Locate the cell with the specified text and output its (X, Y) center coordinate. 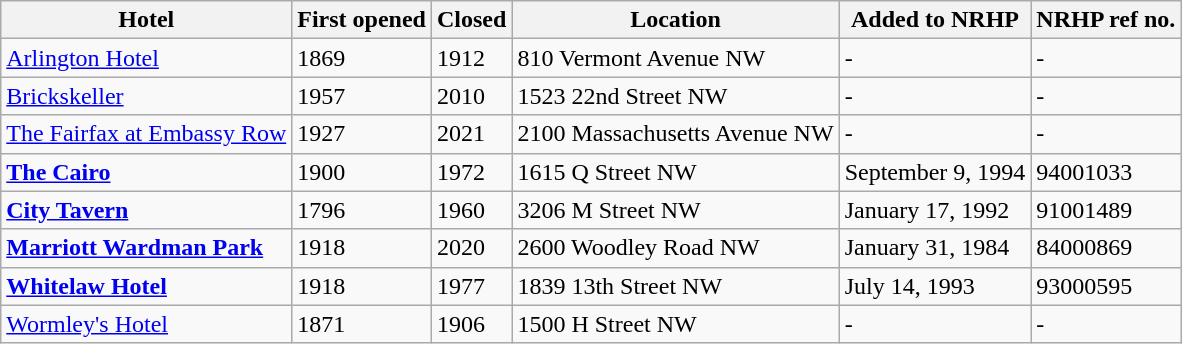
1977 (471, 286)
1500 H Street NW (676, 324)
1900 (362, 172)
1927 (362, 134)
1972 (471, 172)
Closed (471, 20)
2020 (471, 248)
The Fairfax at Embassy Row (146, 134)
3206 M Street NW (676, 210)
July 14, 1993 (935, 286)
1960 (471, 210)
The Cairo (146, 172)
2010 (471, 96)
1871 (362, 324)
1796 (362, 210)
City Tavern (146, 210)
1869 (362, 58)
1523 22nd Street NW (676, 96)
1615 Q Street NW (676, 172)
NRHP ref no. (1106, 20)
Hotel (146, 20)
Location (676, 20)
Wormley's Hotel (146, 324)
January 17, 1992 (935, 210)
810 Vermont Avenue NW (676, 58)
Marriott Wardman Park (146, 248)
Brickskeller (146, 96)
1839 13th Street NW (676, 286)
84000869 (1106, 248)
September 9, 1994 (935, 172)
1906 (471, 324)
First opened (362, 20)
94001033 (1106, 172)
1912 (471, 58)
Added to NRHP (935, 20)
93000595 (1106, 286)
January 31, 1984 (935, 248)
Arlington Hotel (146, 58)
2100 Massachusetts Avenue NW (676, 134)
2021 (471, 134)
1957 (362, 96)
Whitelaw Hotel (146, 286)
91001489 (1106, 210)
2600 Woodley Road NW (676, 248)
